From the cell containing the given text, extract its center point as (x, y) coordinate. 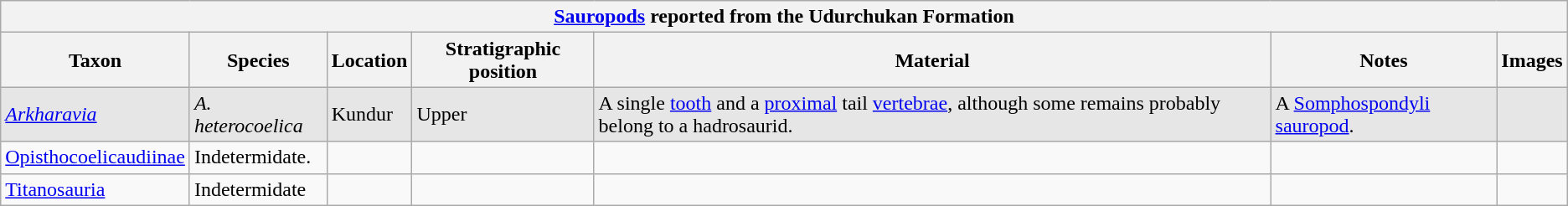
A Somphospondyli sauropod. (1384, 114)
Indetermidate. (258, 157)
Images (1532, 60)
Taxon (95, 60)
Notes (1384, 60)
A. heterocoelica (258, 114)
Material (932, 60)
Titanosauria (95, 189)
Upper (503, 114)
Location (369, 60)
A single tooth and a proximal tail vertebrae, although some remains probably belong to a hadrosaurid. (932, 114)
Sauropods reported from the Udurchukan Formation (784, 17)
Stratigraphic position (503, 60)
Opisthocoelicaudiinae (95, 157)
Kundur (369, 114)
Indetermidate (258, 189)
Arkharavia (95, 114)
Species (258, 60)
